Pinpoint the cell where the given text exists, returning its (X, Y) midpoint coordinate. 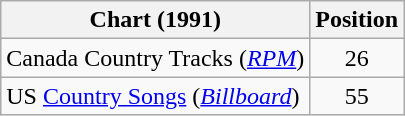
26 (357, 58)
55 (357, 96)
Position (357, 20)
Canada Country Tracks (RPM) (156, 58)
US Country Songs (Billboard) (156, 96)
Chart (1991) (156, 20)
